Search for the cell housing the specified text and yield its [X, Y] center coordinate. 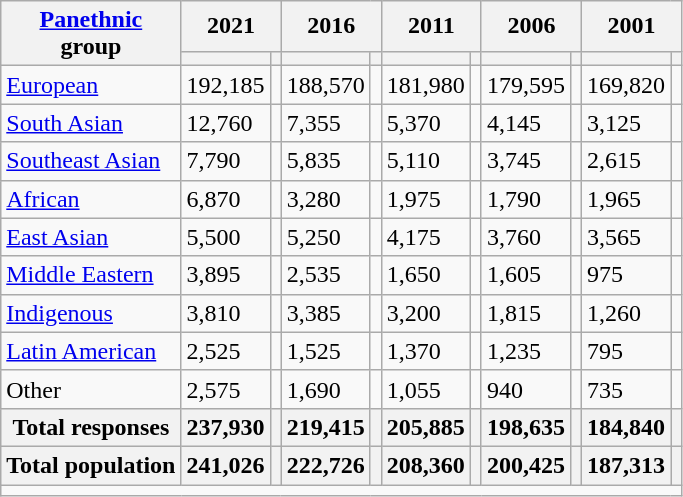
1,650 [426, 275]
169,820 [626, 85]
Middle Eastern [91, 275]
1,965 [626, 199]
East Asian [91, 237]
2,615 [626, 161]
12,760 [226, 123]
3,895 [226, 275]
Total responses [91, 427]
5,500 [226, 237]
1,370 [426, 351]
222,726 [326, 465]
Latin American [91, 351]
184,840 [626, 427]
208,360 [426, 465]
3,760 [526, 237]
5,110 [426, 161]
1,790 [526, 199]
187,313 [626, 465]
7,790 [226, 161]
4,145 [526, 123]
198,635 [526, 427]
1,055 [426, 389]
3,385 [326, 313]
2011 [431, 26]
4,175 [426, 237]
2,525 [226, 351]
1,815 [526, 313]
205,885 [426, 427]
1,235 [526, 351]
3,200 [426, 313]
200,425 [526, 465]
5,370 [426, 123]
735 [626, 389]
Indigenous [91, 313]
179,595 [526, 85]
181,980 [426, 85]
2,575 [226, 389]
South Asian [91, 123]
219,415 [326, 427]
1,260 [626, 313]
6,870 [226, 199]
975 [626, 275]
188,570 [326, 85]
3,280 [326, 199]
2016 [331, 26]
7,355 [326, 123]
237,930 [226, 427]
3,745 [526, 161]
2021 [231, 26]
795 [626, 351]
1,975 [426, 199]
5,250 [326, 237]
African [91, 199]
Panethnicgroup [91, 34]
3,125 [626, 123]
3,810 [226, 313]
1,605 [526, 275]
5,835 [326, 161]
192,185 [226, 85]
940 [526, 389]
3,565 [626, 237]
1,525 [326, 351]
1,690 [326, 389]
Other [91, 389]
2006 [531, 26]
Total population [91, 465]
Southeast Asian [91, 161]
2,535 [326, 275]
2001 [632, 26]
241,026 [226, 465]
European [91, 85]
